Identify which cell holds the provided text, then report its [x, y] central coordinate. 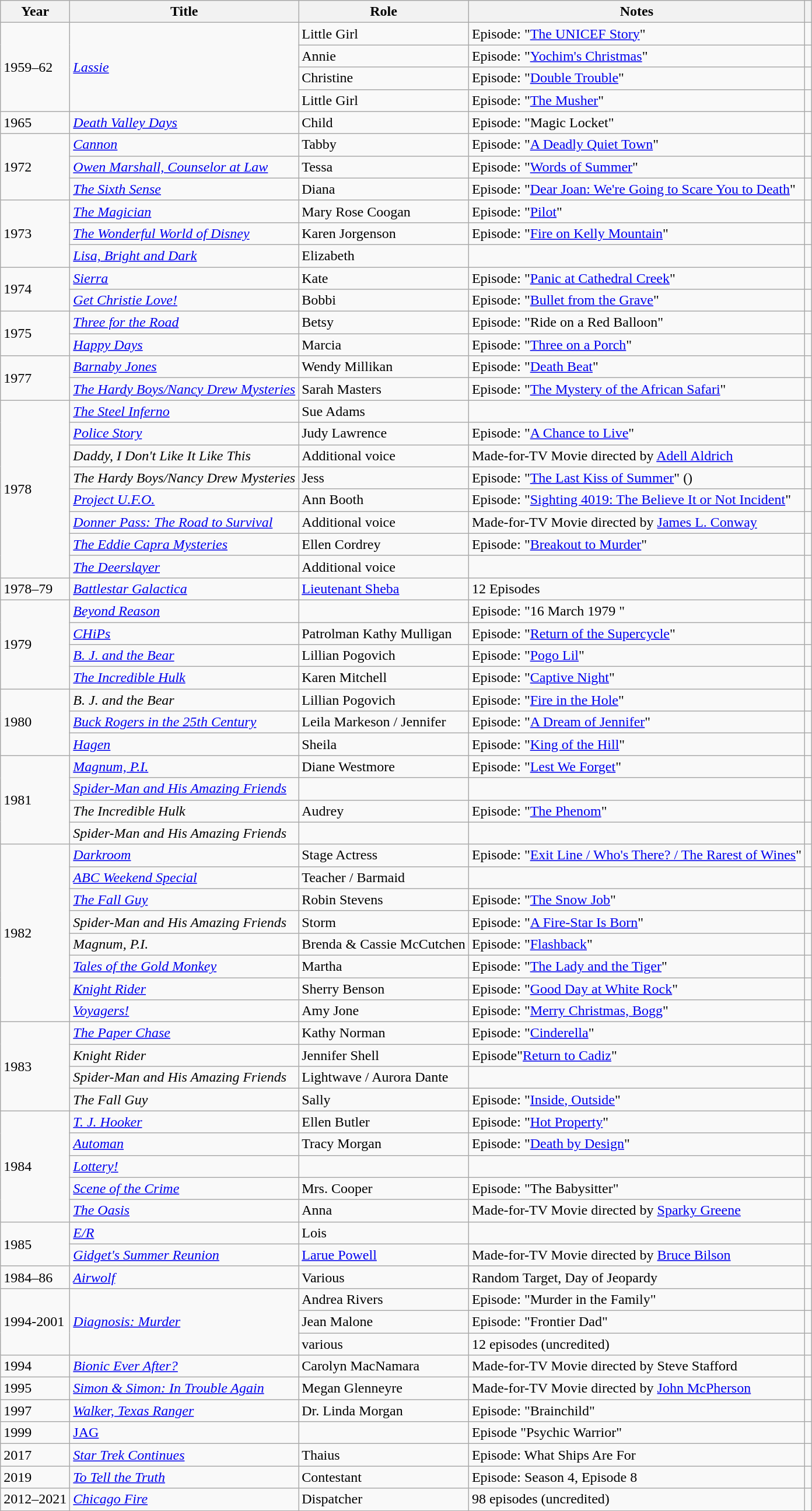
Title [184, 12]
Sierra [184, 278]
JAG [184, 1433]
Elizabeth [384, 256]
ABC Weekend Special [184, 877]
Episode: "The Last Kiss of Summer" () [636, 478]
12 Episodes [636, 589]
Lightwave / Aurora Dante [384, 1078]
Episode: "The Phenom" [636, 811]
2012–2021 [35, 1499]
Death Valley Days [184, 123]
Episode: "A Dream of Jennifer" [636, 722]
Lieutenant Sheba [384, 589]
Episode: "The Babysitter" [636, 1188]
Hagen [184, 744]
Notes [636, 12]
Walker, Texas Ranger [184, 1411]
Episode: "Ride on a Red Balloon" [636, 323]
Bionic Ever After? [184, 1366]
Lois [384, 1233]
Andrea Rivers [384, 1299]
Various [384, 1277]
1972 [35, 167]
Karen Jorgenson [384, 233]
Episode: "Frontier Dad" [636, 1321]
Mrs. Cooper [384, 1188]
Episode: "The Lady and the Tiger" [636, 966]
Episode "Psychic Warrior" [636, 1433]
Episode: "16 March 1979 " [636, 611]
Episode: "Inside, Outside" [636, 1100]
Dispatcher [384, 1499]
Jean Malone [384, 1321]
1982 [35, 933]
Episode: "Brainchild" [636, 1411]
Jess [384, 478]
Storm [384, 922]
Sarah Masters [384, 389]
Episode: "Bullet from the Grave" [636, 300]
Role [384, 12]
The Wonderful World of Disney [184, 233]
Episode: "The Snow Job" [636, 900]
Episode: "Double Trouble" [636, 78]
1965 [35, 123]
Episode: "A Deadly Quiet Town" [636, 145]
Ellen Butler [384, 1122]
Scene of the Crime [184, 1188]
Marcia [384, 345]
Episode: "King of the Hill" [636, 744]
1994 [35, 1366]
The Magician [184, 211]
Daddy, I Don't Like It Like This [184, 456]
Episode: "Good Day at White Rock" [636, 989]
1978–79 [35, 589]
Episode: "Breakout to Murder" [636, 544]
Chicago Fire [184, 1499]
Episode: "Pogo Lil" [636, 656]
Three for the Road [184, 323]
Darkroom [184, 855]
Carolyn MacNamara [384, 1366]
Lassie [184, 67]
Tracy Morgan [384, 1144]
Dr. Linda Morgan [384, 1411]
Robin Stevens [384, 900]
2019 [35, 1477]
Leila Markeson / Jennifer [384, 722]
Christine [384, 78]
The Steel Inferno [184, 411]
Episode: "A Fire-Star Is Born" [636, 922]
1975 [35, 334]
Episode: "Death by Design" [636, 1144]
Diagnosis: Murder [184, 1321]
Anna [384, 1211]
Larue Powell [384, 1255]
Episode: "Fire in the Hole" [636, 700]
Project U.F.O. [184, 500]
Happy Days [184, 345]
Lisa, Bright and Dark [184, 256]
Airwolf [184, 1277]
Episode: "Captive Night" [636, 678]
Episode: What Ships Are For [636, 1455]
Wendy Millikan [384, 367]
Kate [384, 278]
The Oasis [184, 1211]
1974 [35, 289]
T. J. Hooker [184, 1122]
Tales of the Gold Monkey [184, 966]
1985 [35, 1244]
Betsy [384, 323]
The Eddie Capra Mysteries [184, 544]
Gidget's Summer Reunion [184, 1255]
Episode: "Yochim's Christmas" [636, 56]
CHiPs [184, 633]
The Deerslayer [184, 566]
The Paper Chase [184, 1033]
Made-for-TV Movie directed by Adell Aldrich [636, 456]
1995 [35, 1388]
Battlestar Galactica [184, 589]
Judy Lawrence [384, 433]
Episode: "Death Beat" [636, 367]
Made-for-TV Movie directed by James L. Conway [636, 522]
Ellen Cordrey [384, 544]
Diana [384, 189]
Episode: "Murder in the Family" [636, 1299]
Episode: "Merry Christmas, Bogg" [636, 1011]
Episode: "Fire on Kelly Mountain" [636, 233]
Made-for-TV Movie directed by Sparky Greene [636, 1211]
Episode: Season 4, Episode 8 [636, 1477]
Martha [384, 966]
Barnaby Jones [184, 367]
Episode: "Three on a Porch" [636, 345]
Tessa [384, 167]
12 episodes (uncredited) [636, 1344]
Year [35, 12]
Sue Adams [384, 411]
Diane Westmore [384, 767]
To Tell the Truth [184, 1477]
1977 [35, 378]
Simon & Simon: In Trouble Again [184, 1388]
1984 [35, 1166]
Child [384, 123]
1983 [35, 1066]
Episode: "Return of the Supercycle" [636, 633]
1984–86 [35, 1277]
Episode: "Hot Property" [636, 1122]
Buck Rogers in the 25th Century [184, 722]
Episode: "The Musher" [636, 100]
Episode: "The UNICEF Story" [636, 34]
1980 [35, 722]
Sheila [384, 744]
Annie [384, 56]
Ann Booth [384, 500]
Beyond Reason [184, 611]
1959–62 [35, 67]
98 episodes (uncredited) [636, 1499]
Automan [184, 1144]
Tabby [384, 145]
1994-2001 [35, 1321]
Episode: "A Chance to Live" [636, 433]
Sherry Benson [384, 989]
Jennifer Shell [384, 1055]
Made-for-TV Movie directed by Bruce Bilson [636, 1255]
E/R [184, 1233]
Episode: "Cinderella" [636, 1033]
2017 [35, 1455]
Amy Jone [384, 1011]
Owen Marshall, Counselor at Law [184, 167]
Episode: "Dear Joan: We're Going to Scare You to Death" [636, 189]
Police Story [184, 433]
Episode: "Exit Line / Who's There? / The Rarest of Wines" [636, 855]
Patrolman Kathy Mulligan [384, 633]
Made-for-TV Movie directed by Steve Stafford [636, 1366]
1981 [35, 800]
Episode: "The Mystery of the African Safari" [636, 389]
Episode: "Flashback" [636, 944]
1979 [35, 644]
Bobbi [384, 300]
Donner Pass: The Road to Survival [184, 522]
Made-for-TV Movie directed by John McPherson [636, 1388]
Cannon [184, 145]
The Sixth Sense [184, 189]
Stage Actress [384, 855]
Audrey [384, 811]
1997 [35, 1411]
Episode: "Magic Locket" [636, 123]
Teacher / Barmaid [384, 877]
1973 [35, 233]
Get Christie Love! [184, 300]
Contestant [384, 1477]
Star Trek Continues [184, 1455]
Kathy Norman [384, 1033]
Thaius [384, 1455]
various [384, 1344]
Episode: "Sighting 4019: The Believe It or Not Incident" [636, 500]
Episode: "Lest We Forget" [636, 767]
Sally [384, 1100]
1978 [35, 489]
Episode: "Pilot" [636, 211]
Episode"Return to Cadiz" [636, 1055]
Voyagers! [184, 1011]
1999 [35, 1433]
Karen Mitchell [384, 678]
Mary Rose Coogan [384, 211]
Brenda & Cassie McCutchen [384, 944]
Episode: "Panic at Cathedral Creek" [636, 278]
Episode: "Words of Summer" [636, 167]
Megan Glenneyre [384, 1388]
Random Target, Day of Jeopardy [636, 1277]
Lottery! [184, 1166]
